Scan for the cell matching the given text and deliver its [X, Y] coordinate at center. 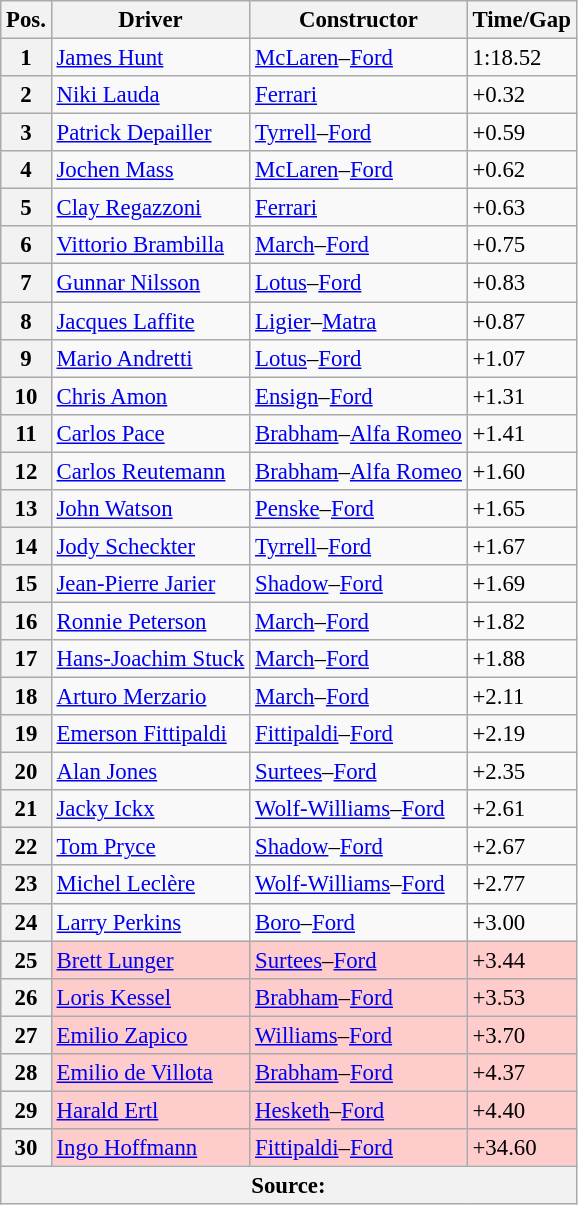
+0.83 [522, 283]
Pos. [26, 20]
+0.62 [522, 170]
Ingo Hoffmann [150, 1148]
23 [26, 885]
7 [26, 283]
13 [26, 509]
+3.70 [522, 1035]
12 [26, 471]
29 [26, 1110]
+2.61 [522, 809]
17 [26, 659]
Constructor [358, 20]
Michel Leclère [150, 885]
+2.35 [522, 772]
27 [26, 1035]
Ronnie Peterson [150, 621]
+2.67 [522, 847]
Jody Scheckter [150, 546]
+0.63 [522, 208]
John Watson [150, 509]
Source: [288, 1185]
+4.37 [522, 1073]
Carlos Pace [150, 433]
Emerson Fittipaldi [150, 734]
15 [26, 584]
9 [26, 358]
Emilio Zapico [150, 1035]
+0.32 [522, 95]
2 [26, 95]
Mario Andretti [150, 358]
Arturo Merzario [150, 697]
Harald Ertl [150, 1110]
+3.44 [522, 960]
+3.53 [522, 997]
1 [26, 58]
+2.11 [522, 697]
Boro–Ford [358, 922]
24 [26, 922]
1:18.52 [522, 58]
Niki Lauda [150, 95]
19 [26, 734]
+3.00 [522, 922]
Chris Amon [150, 396]
11 [26, 433]
Hesketh–Ford [358, 1110]
+1.67 [522, 546]
Hans-Joachim Stuck [150, 659]
Brett Lunger [150, 960]
+34.60 [522, 1148]
Larry Perkins [150, 922]
Jean-Pierre Jarier [150, 584]
Patrick Depailler [150, 133]
30 [26, 1148]
+0.75 [522, 245]
20 [26, 772]
22 [26, 847]
25 [26, 960]
3 [26, 133]
Clay Regazzoni [150, 208]
+1.69 [522, 584]
Vittorio Brambilla [150, 245]
+2.77 [522, 885]
James Hunt [150, 58]
Tom Pryce [150, 847]
Carlos Reutemann [150, 471]
+1.65 [522, 509]
Jochen Mass [150, 170]
28 [26, 1073]
Driver [150, 20]
Penske–Ford [358, 509]
14 [26, 546]
26 [26, 997]
Ensign–Ford [358, 396]
Ligier–Matra [358, 321]
+1.07 [522, 358]
8 [26, 321]
+1.88 [522, 659]
+1.60 [522, 471]
21 [26, 809]
Alan Jones [150, 772]
+0.59 [522, 133]
4 [26, 170]
Time/Gap [522, 20]
10 [26, 396]
+1.41 [522, 433]
+2.19 [522, 734]
Jacques Laffite [150, 321]
Emilio de Villota [150, 1073]
Williams–Ford [358, 1035]
5 [26, 208]
Jacky Ickx [150, 809]
6 [26, 245]
+1.82 [522, 621]
Gunnar Nilsson [150, 283]
18 [26, 697]
+0.87 [522, 321]
Loris Kessel [150, 997]
+4.40 [522, 1110]
16 [26, 621]
+1.31 [522, 396]
